Provide the (X, Y) coordinate of the cell's center where the given text is located.  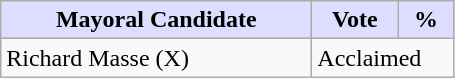
Mayoral Candidate (156, 20)
Vote (355, 20)
% (426, 20)
Acclaimed (383, 58)
Richard Masse (X) (156, 58)
